Locate the cell with the specified text and output its (x, y) center coordinate. 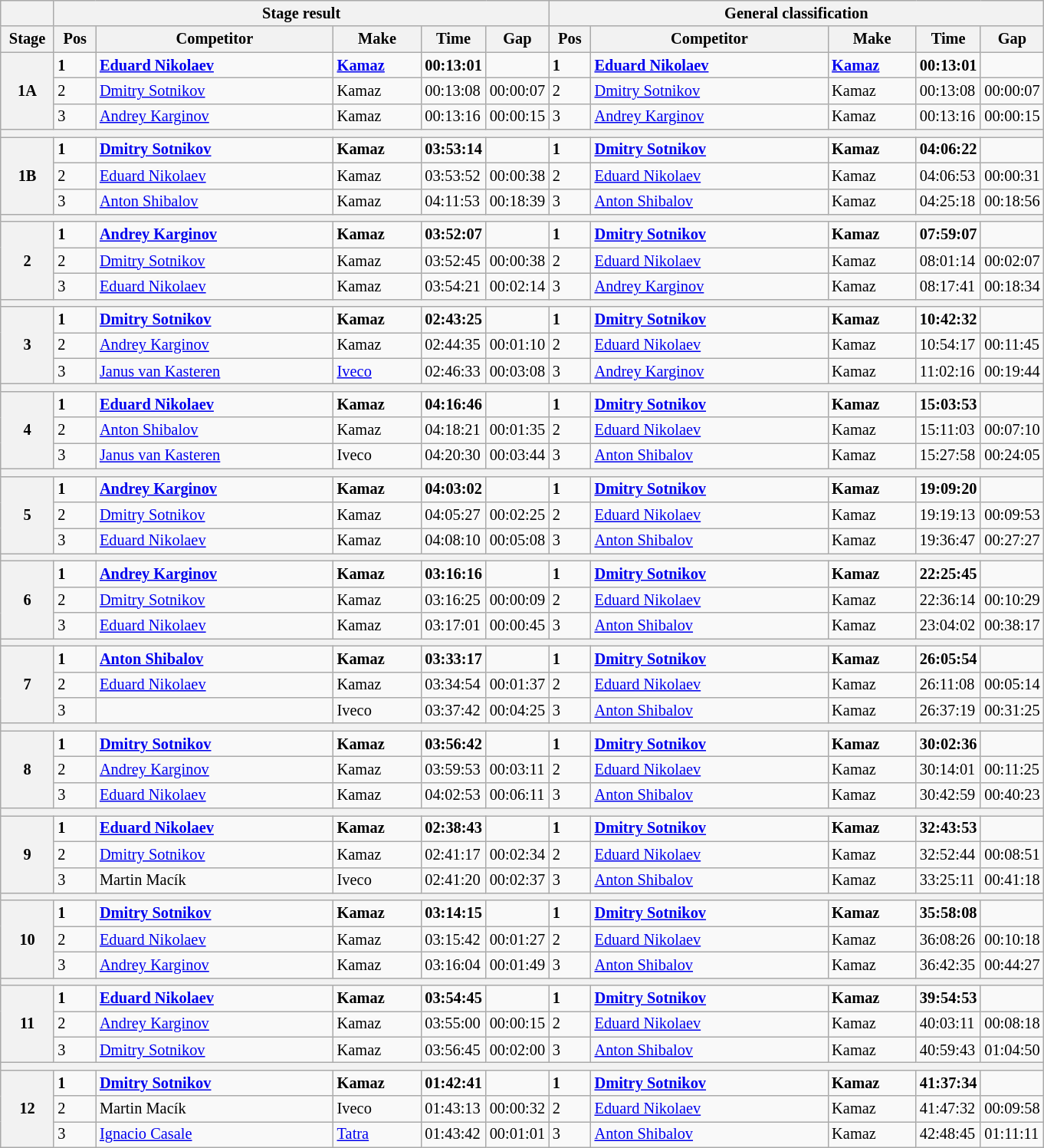
03:14:15 (453, 913)
00:07:10 (1012, 430)
00:11:45 (1012, 345)
00:03:08 (517, 371)
00:02:34 (517, 854)
03:17:01 (453, 626)
10 (28, 939)
30:02:36 (948, 744)
00:01:27 (517, 939)
00:00:32 (517, 1109)
00:01:35 (517, 430)
04:20:30 (453, 456)
Ignacio Casale (215, 1134)
04:06:22 (948, 150)
10:54:17 (948, 345)
00:03:11 (517, 769)
Stage (28, 39)
33:25:11 (948, 880)
42:48:45 (948, 1134)
04:06:53 (948, 176)
00:05:14 (1012, 685)
03:52:07 (453, 235)
03:59:53 (453, 769)
03:55:00 (453, 1024)
00:44:27 (1012, 965)
03:56:45 (453, 1050)
00:02:00 (517, 1050)
00:02:25 (517, 515)
03:53:14 (453, 150)
35:58:08 (948, 913)
07:59:07 (948, 235)
00:01:10 (517, 345)
03:53:52 (453, 176)
7 (28, 684)
08:17:41 (948, 286)
26:11:08 (948, 685)
36:42:35 (948, 965)
00:08:18 (1012, 1024)
00:24:05 (1012, 456)
00:01:37 (517, 685)
26:37:19 (948, 710)
30:42:59 (948, 795)
00:38:17 (1012, 626)
1A (28, 90)
26:05:54 (948, 659)
11:02:16 (948, 371)
00:02:07 (1012, 261)
04:05:27 (453, 515)
15:03:53 (948, 404)
03:16:25 (453, 600)
32:52:44 (948, 854)
00:10:29 (1012, 600)
00:40:23 (1012, 795)
01:42:41 (453, 1083)
02:41:20 (453, 880)
03:52:45 (453, 261)
04:18:21 (453, 430)
00:00:31 (1012, 176)
10:42:32 (948, 320)
11 (28, 1025)
00:00:45 (517, 626)
00:08:51 (1012, 854)
41:47:32 (948, 1109)
00:01:01 (517, 1134)
00:03:44 (517, 456)
03:37:42 (453, 710)
15:27:58 (948, 456)
04:03:02 (453, 489)
22:36:14 (948, 600)
19:09:20 (948, 489)
00:06:11 (517, 795)
02:41:17 (453, 854)
22:25:45 (948, 574)
9 (28, 854)
04:11:53 (453, 202)
04:02:53 (453, 795)
08:01:14 (948, 261)
01:43:42 (453, 1134)
00:09:53 (1012, 515)
00:00:09 (517, 600)
00:18:56 (1012, 202)
1B (28, 175)
15:11:03 (948, 430)
00:18:39 (517, 202)
40:59:43 (948, 1050)
01:11:11 (1012, 1134)
03:16:04 (453, 965)
00:19:44 (1012, 371)
30:14:01 (948, 769)
00:18:34 (1012, 286)
02:44:35 (453, 345)
00:10:18 (1012, 939)
00:05:08 (517, 541)
00:02:37 (517, 880)
Tatra (377, 1134)
03:33:17 (453, 659)
00:04:25 (517, 710)
03:54:45 (453, 998)
41:37:34 (948, 1083)
00:27:27 (1012, 541)
04:25:18 (948, 202)
00:02:14 (517, 286)
01:43:13 (453, 1109)
02:38:43 (453, 828)
00:01:49 (517, 965)
5 (28, 515)
03:56:42 (453, 744)
39:54:53 (948, 998)
01:04:50 (1012, 1050)
36:08:26 (948, 939)
00:09:58 (1012, 1109)
23:04:02 (948, 626)
8 (28, 770)
03:15:42 (453, 939)
12 (28, 1109)
03:34:54 (453, 685)
00:41:18 (1012, 880)
19:19:13 (948, 515)
02:43:25 (453, 320)
04:08:10 (453, 541)
03:54:21 (453, 286)
00:11:25 (1012, 769)
00:31:25 (1012, 710)
Stage result (301, 13)
03:16:16 (453, 574)
General classification (796, 13)
6 (28, 600)
32:43:53 (948, 828)
02:46:33 (453, 371)
19:36:47 (948, 541)
04:16:46 (453, 404)
40:03:11 (948, 1024)
4 (28, 429)
